Return (x, y) of the center of cell containing provided text 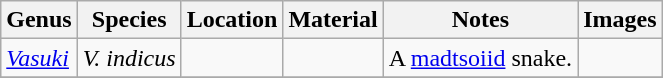
Material (333, 20)
Vasuki (39, 58)
Location (232, 20)
V. indicus (129, 58)
A madtsoiid snake. (480, 58)
Images (620, 20)
Notes (480, 20)
Species (129, 20)
Genus (39, 20)
